Return [x, y] of the center of cell containing provided text 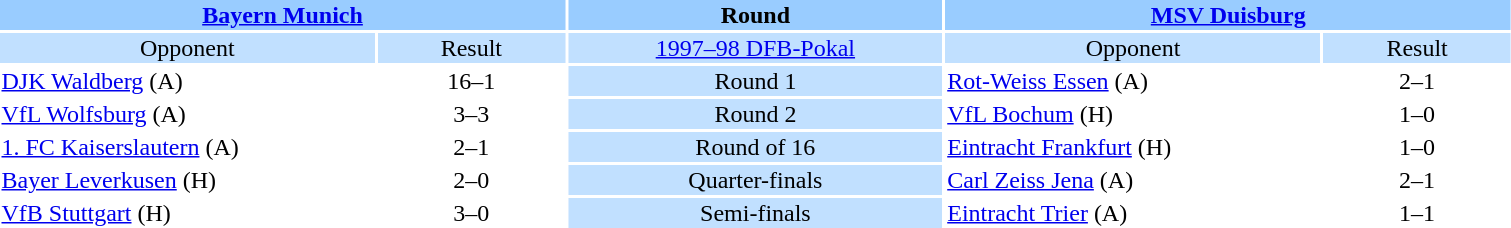
3–3 [472, 114]
Rot-Weiss Essen (A) [1134, 81]
Carl Zeiss Jena (A) [1134, 180]
VfB Stuttgart (H) [188, 213]
VfL Bochum (H) [1134, 114]
Round 1 [756, 81]
1997–98 DFB-Pokal [756, 48]
Eintracht Trier (A) [1134, 213]
16–1 [472, 81]
Bayern Munich [282, 15]
Semi-finals [756, 213]
DJK Waldberg (A) [188, 81]
1–1 [1416, 213]
Round [756, 15]
MSV Duisburg [1228, 15]
VfL Wolfsburg (A) [188, 114]
Bayer Leverkusen (H) [188, 180]
Round 2 [756, 114]
2–0 [472, 180]
Eintracht Frankfurt (H) [1134, 147]
Quarter-finals [756, 180]
Round of 16 [756, 147]
3–0 [472, 213]
1. FC Kaiserslautern (A) [188, 147]
